Return the (x, y) coordinate for the center point of the cell that contains the specified text.  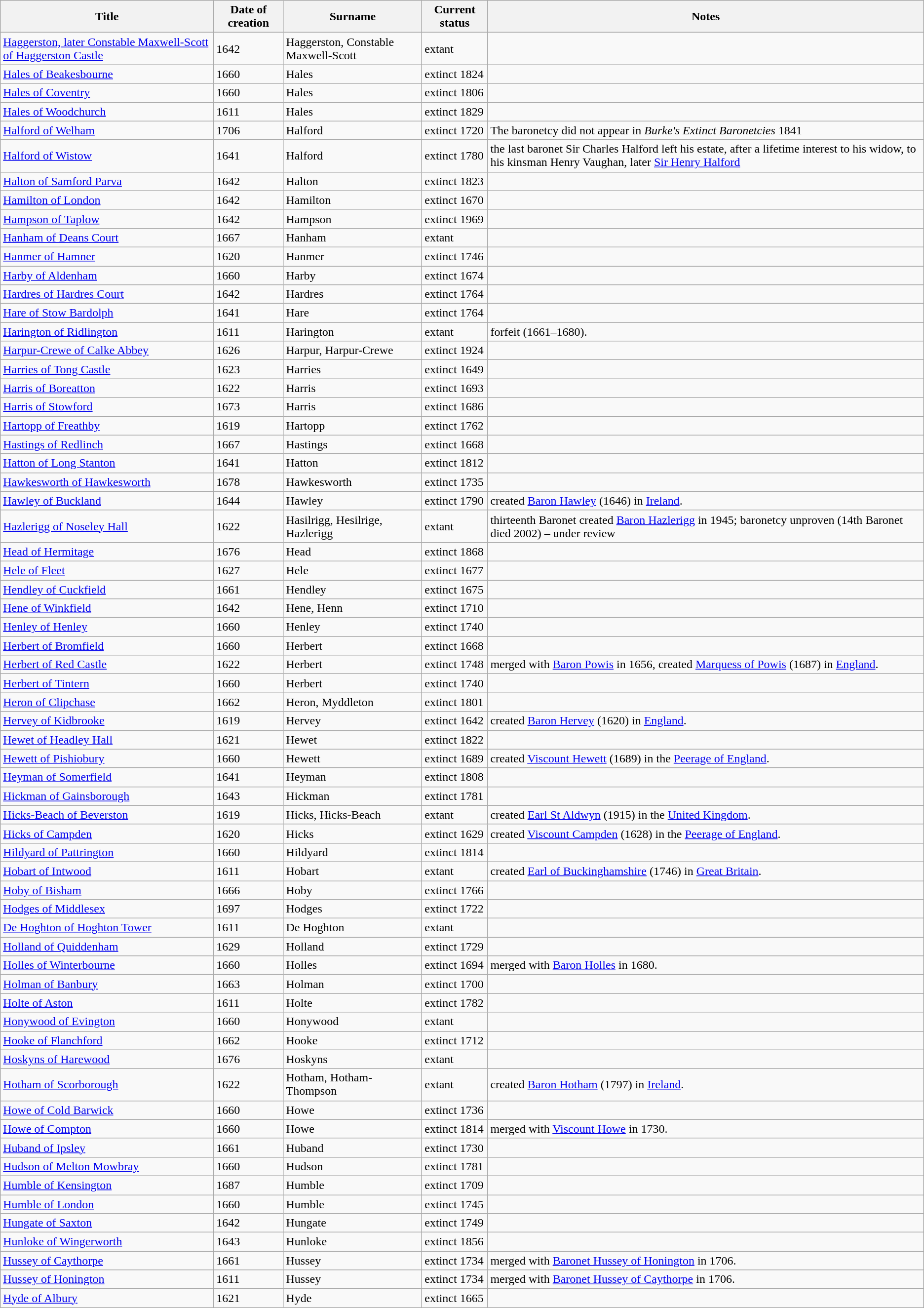
extinct 1720 (455, 130)
extinct 1780 (455, 156)
Hildyard (352, 852)
created Viscount Campden (1628) in the Peerage of England. (706, 833)
1706 (249, 130)
extinct 1629 (455, 833)
Hawley of Buckland (107, 501)
Holman of Banbury (107, 984)
Hoskyns (352, 1059)
Heyman (352, 777)
Hussey of Honington (107, 1279)
extinct 1745 (455, 1204)
Holles of Winterbourne (107, 965)
De Hoghton (352, 928)
extinct 1812 (455, 463)
Notes (706, 17)
extinct 1736 (455, 1110)
extinct 1686 (455, 407)
Hele of Fleet (107, 570)
Hardres of Hardres Court (107, 294)
created Earl St Aldwyn (1915) in the United Kingdom. (706, 815)
extinct 1712 (455, 1040)
extinct 1969 (455, 219)
extinct 1790 (455, 501)
Holland of Quiddenham (107, 947)
Harries (352, 369)
Hampson of Taplow (107, 219)
Halton of Samford Parva (107, 181)
extinct 1762 (455, 426)
Hene of Winkfield (107, 608)
Harington of Ridlington (107, 332)
extinct 1722 (455, 909)
Honywood (352, 1022)
Hunloke (352, 1242)
Head (352, 552)
The baronetcy did not appear in Burke's Extinct Baronetcies 1841 (706, 130)
Humble of London (107, 1204)
Heron of Clipchase (107, 702)
created Baron Hotham (1797) in Ireland. (706, 1084)
Hervey of Kidbrooke (107, 721)
extinct 1868 (455, 552)
Hildyard of Pattrington (107, 852)
extinct 1822 (455, 740)
extinct 1709 (455, 1185)
Hussey of Caythorpe (107, 1261)
merged with Viscount Howe in 1730. (706, 1129)
Hobart (352, 871)
extinct 1675 (455, 589)
Heron, Myddleton (352, 702)
Heyman of Somerfield (107, 777)
extinct 1693 (455, 388)
extinct 1856 (455, 1242)
Hoby of Bisham (107, 890)
extinct 1730 (455, 1148)
created Baron Hawley (1646) in Ireland. (706, 501)
Date of creation (249, 17)
Halford of Welham (107, 130)
Holland (352, 947)
merged with Baronet Hussey of Honington in 1706. (706, 1261)
Herbert of Tintern (107, 683)
Harpur, Harpur-Crewe (352, 351)
Hyde of Albury (107, 1298)
extinct 1808 (455, 777)
extinct 1665 (455, 1298)
Hewett of Pishiobury (107, 758)
1678 (249, 482)
1629 (249, 947)
Hawkesworth (352, 482)
created Baron Hervey (1620) in England. (706, 721)
merged with Baron Powis in 1656, created Marquess of Powis (1687) in England. (706, 665)
extinct 1649 (455, 369)
Halton (352, 181)
Hooke of Flanchford (107, 1040)
Halford of Wistow (107, 156)
Harington (352, 332)
Hatton (352, 463)
Harby (352, 275)
extinct 1748 (455, 665)
extinct 1806 (455, 93)
Haggerston, later Constable Maxwell-Scott of Haggerston Castle (107, 48)
Hudson (352, 1166)
1627 (249, 570)
Current status (455, 17)
Hampson (352, 219)
Huband of Ipsley (107, 1148)
Hales of Beakesbourne (107, 74)
Hazlerigg of Noseley Hall (107, 526)
Harris of Stowford (107, 407)
Hudson of Melton Mowbray (107, 1166)
Hodges of Middlesex (107, 909)
extinct 1746 (455, 256)
the last baronet Sir Charles Halford left his estate, after a lifetime interest to his widow, to his kinsman Henry Vaughan, later Sir Henry Halford (706, 156)
Hales of Coventry (107, 93)
Head of Hermitage (107, 552)
1673 (249, 407)
Hendley of Cuckfield (107, 589)
Harpur-Crewe of Calke Abbey (107, 351)
Hewet of Headley Hall (107, 740)
extinct 1924 (455, 351)
1626 (249, 351)
extinct 1689 (455, 758)
Howe of Cold Barwick (107, 1110)
Hodges (352, 909)
Hamilton (352, 200)
extinct 1729 (455, 947)
created Viscount Hewett (1689) in the Peerage of England. (706, 758)
Holman (352, 984)
Hoby (352, 890)
extinct 1674 (455, 275)
Hicks, Hicks-Beach (352, 815)
1644 (249, 501)
Hicks-Beach of Beverston (107, 815)
extinct 1824 (455, 74)
Hooke (352, 1040)
1663 (249, 984)
extinct 1829 (455, 112)
Hare of Stow Bardolph (107, 313)
Harries of Tong Castle (107, 369)
extinct 1670 (455, 200)
Hele (352, 570)
created Earl of Buckinghamshire (1746) in Great Britain. (706, 871)
Hanmer of Hamner (107, 256)
Hobart of Intwood (107, 871)
1666 (249, 890)
Hastings of Redlinch (107, 444)
Hatton of Long Stanton (107, 463)
Hervey (352, 721)
Hicks of Campden (107, 833)
Harris of Boreatton (107, 388)
extinct 1766 (455, 890)
Hotham, Hotham-Thompson (352, 1084)
Hicks (352, 833)
merged with Baronet Hussey of Caythorpe in 1706. (706, 1279)
Holte of Aston (107, 1003)
thirteenth Baronet created Baron Hazlerigg in 1945; baronetcy unproven (14th Baronet died 2002) – under review (706, 526)
Title (107, 17)
Hene, Henn (352, 608)
Howe of Compton (107, 1129)
Humble of Kensington (107, 1185)
extinct 1710 (455, 608)
Hasilrigg, Hesilrige, Hazlerigg (352, 526)
Hardres (352, 294)
Hanmer (352, 256)
Hartopp (352, 426)
Huband (352, 1148)
Holte (352, 1003)
Hewett (352, 758)
Hare (352, 313)
1687 (249, 1185)
Hoskyns of Harewood (107, 1059)
Hanham of Deans Court (107, 238)
Hewet (352, 740)
Hungate of Saxton (107, 1223)
extinct 1801 (455, 702)
De Hoghton of Hoghton Tower (107, 928)
Hawkesworth of Hawkesworth (107, 482)
Hawley (352, 501)
Hotham of Scorborough (107, 1084)
Surname (352, 17)
extinct 1694 (455, 965)
Herbert of Bromfield (107, 646)
extinct 1749 (455, 1223)
Holles (352, 965)
Henley (352, 627)
Hartopp of Freathby (107, 426)
forfeit (1661–1680). (706, 332)
extinct 1735 (455, 482)
Henley of Henley (107, 627)
Haggerston, Constable Maxwell-Scott (352, 48)
Hickman (352, 796)
Hamilton of London (107, 200)
extinct 1642 (455, 721)
extinct 1782 (455, 1003)
Hickman of Gainsborough (107, 796)
Honywood of Evington (107, 1022)
Herbert of Red Castle (107, 665)
1623 (249, 369)
Hunloke of Wingerworth (107, 1242)
Hastings (352, 444)
Hales of Woodchurch (107, 112)
Harby of Aldenham (107, 275)
Hanham (352, 238)
merged with Baron Holles in 1680. (706, 965)
extinct 1677 (455, 570)
Hyde (352, 1298)
Hungate (352, 1223)
extinct 1823 (455, 181)
Hendley (352, 589)
1697 (249, 909)
extinct 1700 (455, 984)
